Output the (X, Y) coordinate of the center of the cell containing the given text.  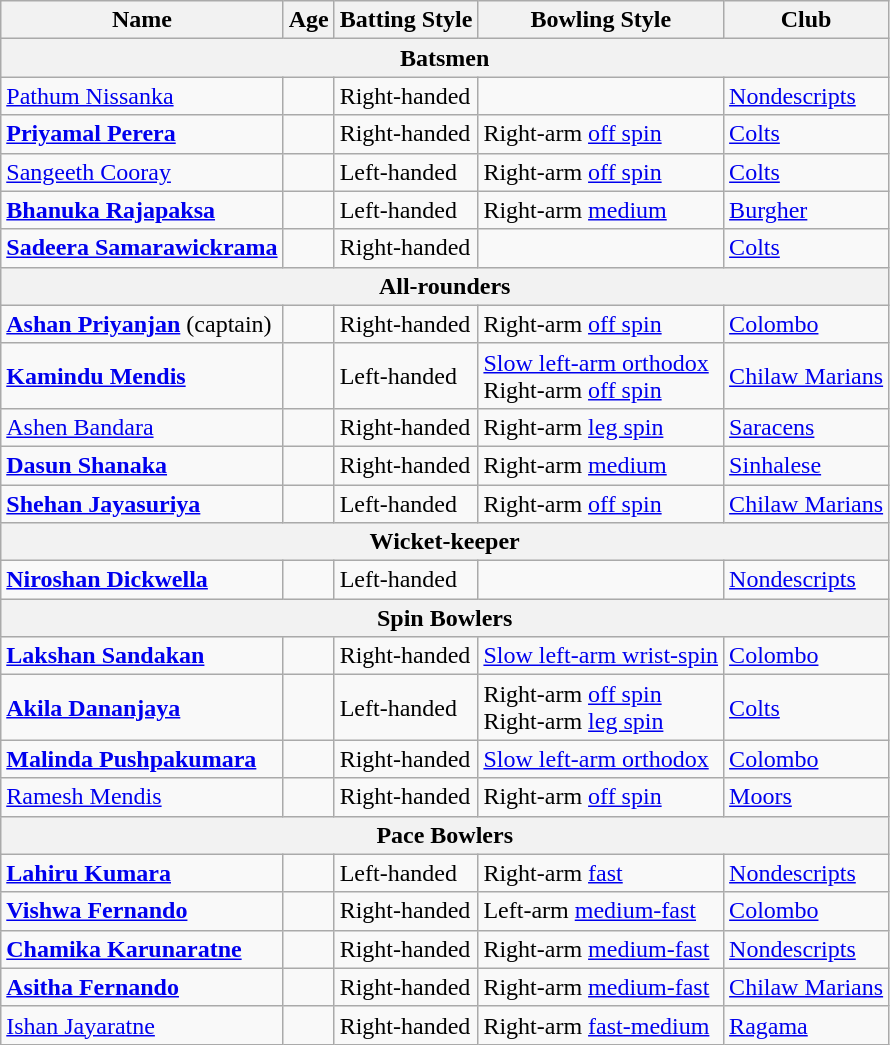
Left-arm medium-fast (601, 911)
Lahiru Kumara (142, 873)
All-rounders (445, 286)
Right-arm off spinRight-arm leg spin (601, 708)
Ramesh Mendis (142, 797)
Slow left-arm wrist-spin (601, 656)
Lakshan Sandakan (142, 656)
Bowling Style (601, 20)
Burgher (806, 210)
Age (308, 20)
Sadeera Samarawickrama (142, 248)
Niroshan Dickwella (142, 580)
Ishan Jayaratne (142, 1025)
Kamindu Mendis (142, 376)
Right-arm fast (601, 873)
Moors (806, 797)
Pathum Nissanka (142, 96)
Akila Dananjaya (142, 708)
Ashen Bandara (142, 427)
Sangeeth Cooray (142, 172)
Chamika Karunaratne (142, 949)
Ragama (806, 1025)
Batsmen (445, 58)
Saracens (806, 427)
Dasun Shanaka (142, 465)
Malinda Pushpakumara (142, 759)
Slow left-arm orthodoxRight-arm off spin (601, 376)
Sinhalese (806, 465)
Batting Style (406, 20)
Shehan Jayasuriya (142, 503)
Bhanuka Rajapaksa (142, 210)
Wicket-keeper (445, 542)
Right-arm leg spin (601, 427)
Ashan Priyanjan (captain) (142, 324)
Right-arm fast-medium (601, 1025)
Priyamal Perera (142, 134)
Asitha Fernando (142, 987)
Vishwa Fernando (142, 911)
Name (142, 20)
Pace Bowlers (445, 835)
Club (806, 20)
Spin Bowlers (445, 618)
Slow left-arm orthodox (601, 759)
